Return (x, y) of the center of cell containing provided text 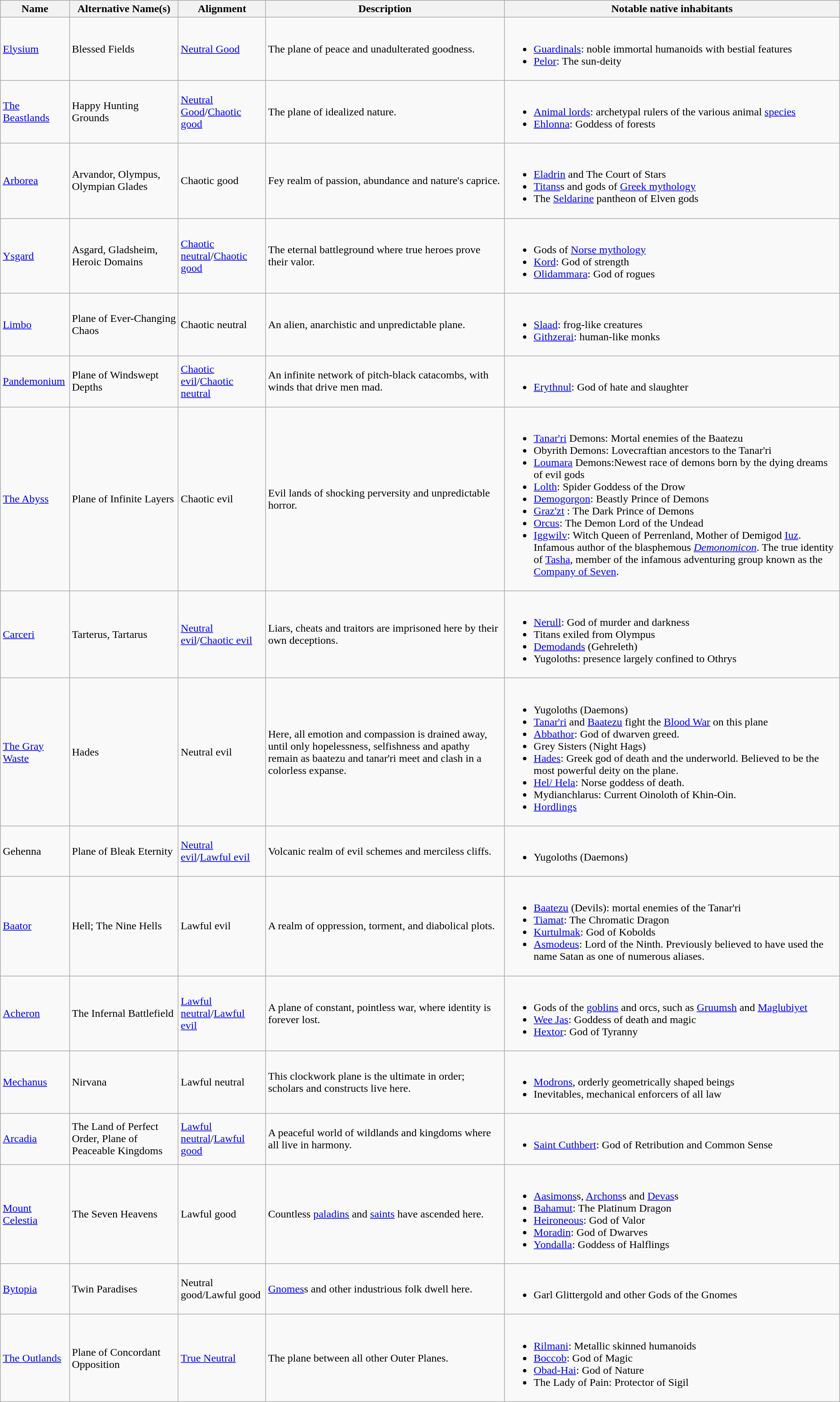
This clockwork plane is the ultimate in order; scholars and constructs live here. (385, 1082)
Hades (124, 752)
Gehenna (35, 851)
Saint Cuthbert: God of Retribution and Common Sense (672, 1139)
Neutral good/Lawful good (222, 1289)
Slaad: frog-like creaturesGithzerai: human-like monks (672, 325)
A realm of oppression, torment, and diabolical plots. (385, 926)
Neutral Good (222, 49)
Blessed Fields (124, 49)
The plane between all other Outer Planes. (385, 1358)
Gods of Norse mythologyKord: God of strengthOlidammara: God of rogues (672, 256)
Chaotic good (222, 180)
Plane of Ever-Changing Chaos (124, 325)
The Abyss (35, 499)
Arcadia (35, 1139)
Mechanus (35, 1082)
Neutral Good/Chaotic good (222, 112)
Lawful neutral/Lawful good (222, 1139)
The plane of peace and unadulterated goodness. (385, 49)
The Outlands (35, 1358)
A peaceful world of wildlands and kingdoms where all live in harmony. (385, 1139)
Rilmani: Metallic skinned humanoidsBoccob: God of MagicObad-Hai: God of NatureThe Lady of Pain: Protector of Sigil (672, 1358)
Limbo (35, 325)
Alternative Name(s) (124, 9)
Chaotic evil (222, 499)
Alignment (222, 9)
The Beastlands (35, 112)
Happy Hunting Grounds (124, 112)
An alien, anarchistic and unpredictable plane. (385, 325)
The eternal battleground where true heroes prove their valor. (385, 256)
Elysium (35, 49)
The Infernal Battlefield (124, 1014)
Modrons, orderly geometrically shaped beingsInevitables, mechanical enforcers of all law (672, 1082)
Baator (35, 926)
Gods of the goblins and orcs, such as Gruumsh and MaglubiyetWee Jas: Goddess of death and magicHextor: God of Tyranny (672, 1014)
Neutral evil/Chaotic evil (222, 634)
Yugoloths (Daemons) (672, 851)
True Neutral (222, 1358)
Nerull: God of murder and darknessTitans exiled from OlympusDemodands (Gehreleth)Yugoloths: presence largely confined to Othrys (672, 634)
Countless paladins and saints have ascended here. (385, 1214)
Eladrin and The Court of StarsTitanss and gods of Greek mythologyThe Seldarine pantheon of Elven gods (672, 180)
An infinite network of pitch-black catacombs, with winds that drive men mad. (385, 382)
A plane of constant, pointless war, where identity is forever lost. (385, 1014)
Liars, cheats and traitors are imprisoned here by their own deceptions. (385, 634)
Arvandor, Olympus, Olympian Glades (124, 180)
Asgard, Gladsheim, Heroic Domains (124, 256)
Aasimonss, Archonss and DevassBahamut: The Platinum DragonHeironeous: God of ValorMoradin: God of DwarvesYondalla: Goddess of Halflings (672, 1214)
Tarterus, Tartarus (124, 634)
Erythnul: God of hate and slaughter (672, 382)
Arborea (35, 180)
Plane of Infinite Layers (124, 499)
Neutral evil (222, 752)
The plane of idealized nature. (385, 112)
Gnomess and other industrious folk dwell here. (385, 1289)
Lawful neutral (222, 1082)
Plane of Concordant Opposition (124, 1358)
Carceri (35, 634)
Description (385, 9)
Pandemonium (35, 382)
Chaotic neutral/Chaotic good (222, 256)
Ysgard (35, 256)
The Gray Waste (35, 752)
Neutral evil/Lawful evil (222, 851)
Bytopia (35, 1289)
Lawful evil (222, 926)
Plane of Windswept Depths (124, 382)
Plane of Bleak Eternity (124, 851)
The Land of Perfect Order, Plane of Peaceable Kingdoms (124, 1139)
Name (35, 9)
Twin Paradises (124, 1289)
Lawful good (222, 1214)
Guardinals: noble immortal humanoids with bestial featuresPelor: The sun-deity (672, 49)
Nirvana (124, 1082)
Acheron (35, 1014)
Chaotic neutral (222, 325)
Lawful neutral/Lawful evil (222, 1014)
Hell; The Nine Hells (124, 926)
Chaotic evil/Chaotic neutral (222, 382)
Evil lands of shocking perversity and unpredictable horror. (385, 499)
Volcanic realm of evil schemes and merciless cliffs. (385, 851)
Animal lords: archetypal rulers of the various animal speciesEhlonna: Goddess of forests (672, 112)
Mount Celestia (35, 1214)
Garl Glittergold and other Gods of the Gnomes (672, 1289)
Fey realm of passion, abundance and nature's caprice. (385, 180)
Notable native inhabitants (672, 9)
The Seven Heavens (124, 1214)
